Return the (x, y) coordinate for the center point of the cell that contains the specified text.  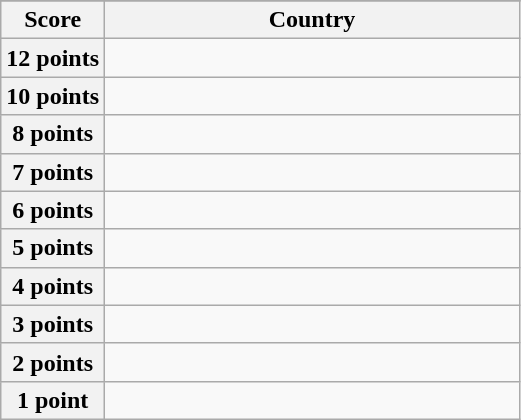
Country (312, 20)
5 points (53, 248)
4 points (53, 286)
12 points (53, 58)
6 points (53, 210)
8 points (53, 134)
2 points (53, 362)
3 points (53, 324)
1 point (53, 400)
7 points (53, 172)
Score (53, 20)
10 points (53, 96)
